Identify which cell holds the provided text, then report its (X, Y) central coordinate. 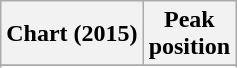
Chart (2015) (72, 34)
Peakposition (189, 34)
